Identify which cell holds the provided text, then report its (X, Y) central coordinate. 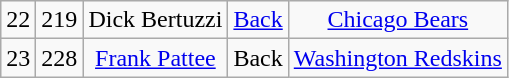
Washington Redskins (398, 58)
228 (60, 58)
Frank Pattee (156, 58)
22 (18, 20)
Chicago Bears (398, 20)
219 (60, 20)
Dick Bertuzzi (156, 20)
23 (18, 58)
